Search for the cell housing the specified text and yield its [X, Y] center coordinate. 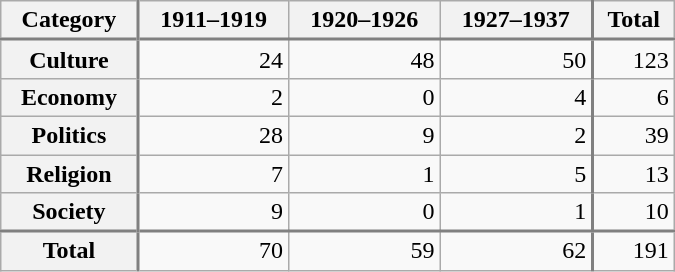
Religion [70, 173]
4 [516, 97]
Politics [70, 135]
Category [70, 20]
70 [214, 250]
50 [516, 60]
24 [214, 60]
62 [516, 250]
7 [214, 173]
1911–1919 [214, 20]
48 [364, 60]
1920–1926 [364, 20]
13 [633, 173]
59 [364, 250]
Culture [70, 60]
Economy [70, 97]
Society [70, 212]
10 [633, 212]
123 [633, 60]
28 [214, 135]
5 [516, 173]
39 [633, 135]
1927–1937 [516, 20]
6 [633, 97]
191 [633, 250]
